Capture the cell that displays the provided text and extract its [X, Y] central coordinate. 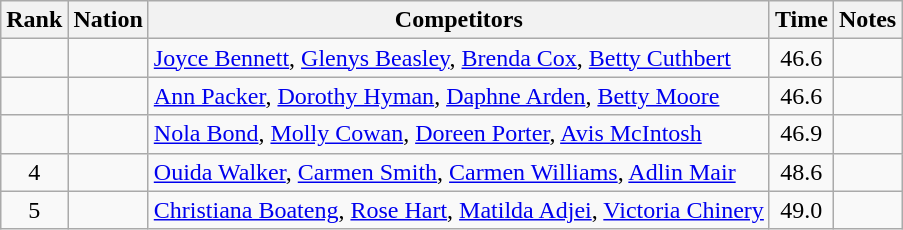
Notes [867, 20]
Competitors [458, 20]
Christiana Boateng, Rose Hart, Matilda Adjei, Victoria Chinery [458, 210]
Nola Bond, Molly Cowan, Doreen Porter, Avis McIntosh [458, 134]
Time [801, 20]
48.6 [801, 172]
46.9 [801, 134]
Ann Packer, Dorothy Hyman, Daphne Arden, Betty Moore [458, 96]
49.0 [801, 210]
4 [34, 172]
Rank [34, 20]
Ouida Walker, Carmen Smith, Carmen Williams, Adlin Mair [458, 172]
Nation [108, 20]
5 [34, 210]
Joyce Bennett, Glenys Beasley, Brenda Cox, Betty Cuthbert [458, 58]
